For the text-containing cell, return its midpoint in [X, Y] coordinate format. 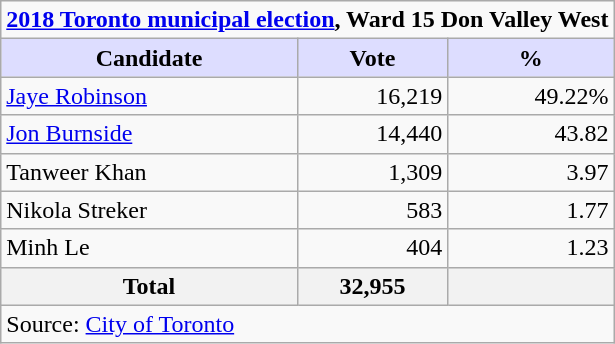
Minh Le [149, 248]
14,440 [372, 134]
32,955 [372, 286]
2018 Toronto municipal election, Ward 15 Don Valley West [308, 20]
1.23 [531, 248]
Source: City of Toronto [308, 324]
% [531, 58]
Jaye Robinson [149, 96]
583 [372, 210]
49.22% [531, 96]
3.97 [531, 172]
1.77 [531, 210]
404 [372, 248]
Vote [372, 58]
Nikola Streker [149, 210]
43.82 [531, 134]
Candidate [149, 58]
Tanweer Khan [149, 172]
Total [149, 286]
1,309 [372, 172]
16,219 [372, 96]
Jon Burnside [149, 134]
